Return the (X, Y) coordinate for the center point of the cell that contains the specified text.  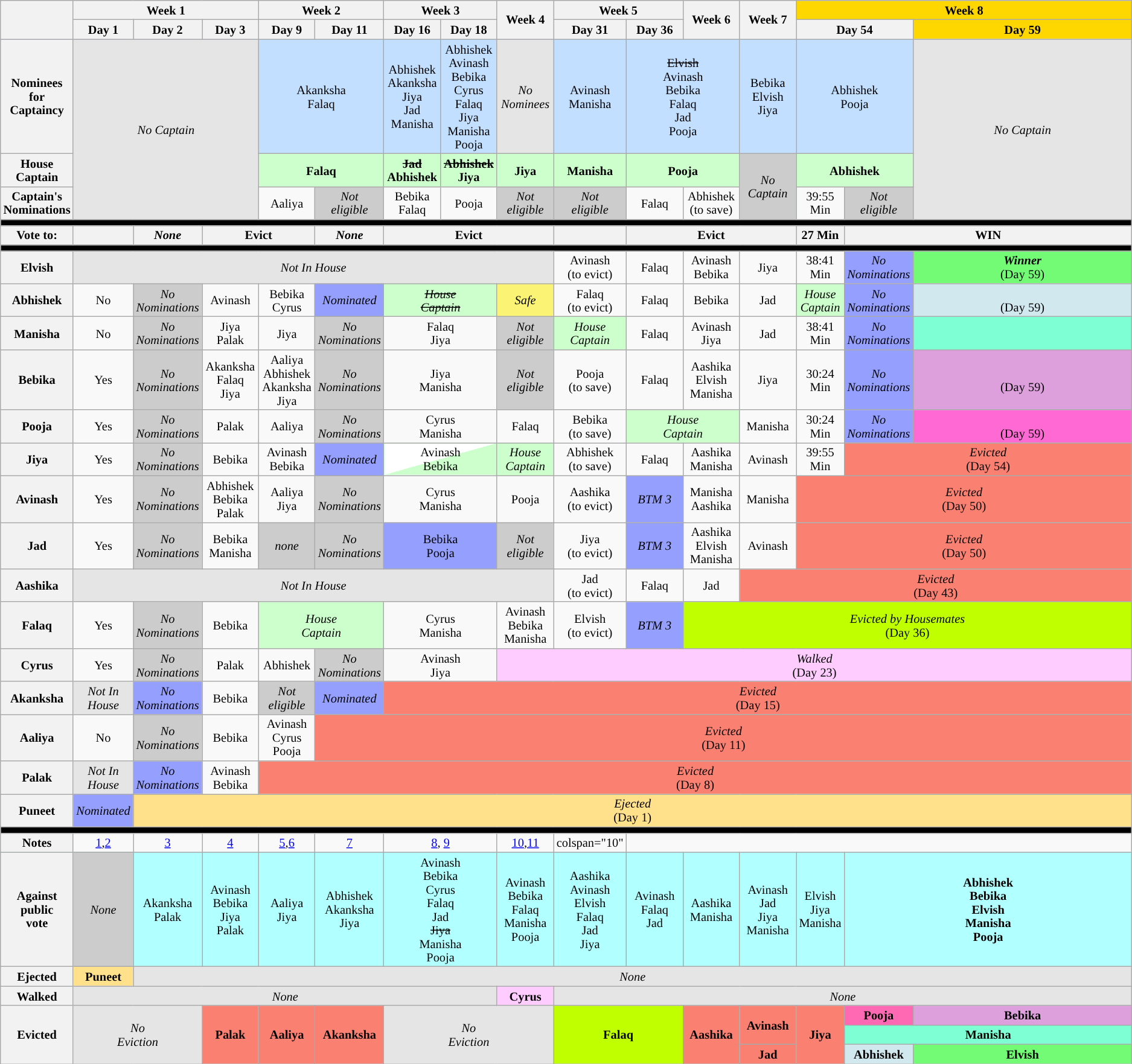
WIN (988, 235)
FalaqJiya (441, 333)
Againstpublicvote (37, 909)
1,2 (103, 843)
Week 2 (321, 10)
Week 6 (711, 19)
Week 7 (768, 19)
Day 1 (103, 29)
AbhishekAvinashBebikaCyrusFalaqJiyaManishaPooja (469, 97)
ManishaAashika (711, 499)
BebikaCyrus (287, 301)
AvinashFalaqJad (654, 909)
colspan="10" (590, 843)
Avinash(to evict) (590, 267)
BebikaElvishJiya (768, 97)
Evicted(Day 43) (936, 585)
BebikaPooja (441, 546)
Evicted(Day 50) (964, 546)
ElvishJiyaManisha (820, 909)
NoNominees (525, 97)
Elvish(to evict) (590, 625)
Day 59 (1023, 29)
ElvishAvinashBebikaFalaqJadPooja (682, 97)
Day 11 (350, 29)
Evicted(Day 54) (988, 459)
Ejected (Day 1) (633, 810)
Week 3 (441, 10)
Day 36 (654, 29)
Captain'sNominations (37, 203)
AbhishekPooja (855, 97)
AbhishekBebikaElvishManishaPooja (988, 909)
Evicted by Housemates(Day 36) (907, 625)
Pooja(to save) (590, 380)
10,11 (525, 843)
Day 54 (855, 29)
Evicted(Day 8) (696, 777)
Falaq(to evict) (590, 301)
Walked (37, 996)
27 Min (820, 235)
Walked(Day 23) (814, 665)
Evicted (37, 1034)
5,6 (287, 843)
AbhishekBebikaPalak (231, 499)
Bebika(to save) (590, 426)
AkankshaFalaq (321, 97)
Week 8 (964, 10)
Day 18 (469, 29)
House Captain (37, 170)
Week 5 (618, 10)
NomineesforCaptaincy (37, 97)
AbhishekAkanksha Jiya (350, 909)
Evicted(Day 15) (758, 698)
Jiya(to evict) (590, 546)
JiyaPalak (231, 333)
JiyaManisha (441, 380)
AbhishekAkankshaJiyaJad Manisha (412, 97)
AvinashBebikaManisha (525, 625)
AkankshaPalak (168, 909)
AashikaAvinashElvishFalaqJadJiya (590, 909)
AaliyaAbhishekAkankshaJiya (287, 380)
Notes (37, 843)
AvinashCyrusPooja (287, 737)
Day 16 (412, 29)
3 (168, 843)
AbhishekJiya (469, 170)
BebikaManisha (231, 546)
Avinash BebikaJiyaPalak (231, 909)
Safe (525, 301)
Winner(Day 59) (1023, 267)
Evicted(Day 11) (723, 737)
4 (231, 843)
AvinashJadJiyaManisha (768, 909)
Week 1 (165, 10)
Ejected (37, 976)
Week 4 (525, 19)
Day 31 (590, 29)
Evicted (Day 50) (964, 499)
Day 9 (287, 29)
Day 3 (231, 29)
none (287, 546)
AvinashManisha (590, 97)
Jad(to evict) (590, 585)
Vote to: (37, 235)
AvinashBebikaFalaqManishaPooja (525, 909)
Aashika(to evict) (590, 499)
AvinashBebikaCyrusFalaqJadJiyaManishaPooja (441, 909)
7 (350, 843)
8, 9 (441, 843)
AkankshaFalaqJiya (231, 380)
JadAbhishek (412, 170)
Day 2 (168, 29)
BebikaFalaq (412, 203)
